Capture the cell that displays the provided text and extract its (X, Y) central coordinate. 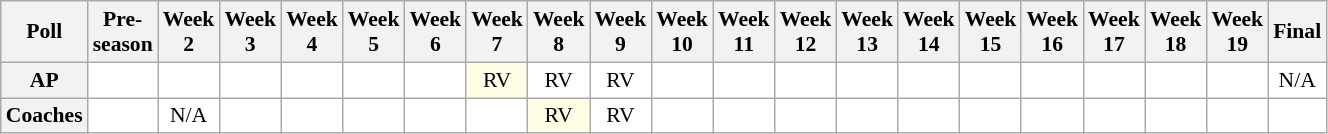
Week15 (991, 32)
Pre-season (123, 32)
Week12 (806, 32)
AP (44, 80)
Week2 (189, 32)
Week8 (559, 32)
Week17 (1114, 32)
Coaches (44, 116)
Final (1297, 32)
Week3 (250, 32)
Week6 (435, 32)
Week18 (1176, 32)
Week14 (929, 32)
Week19 (1237, 32)
Week11 (744, 32)
Poll (44, 32)
Week5 (374, 32)
Week13 (867, 32)
Week9 (621, 32)
Week7 (497, 32)
Week16 (1052, 32)
Week4 (312, 32)
Week10 (682, 32)
